Pinpoint the cell where the given text exists, returning its (x, y) midpoint coordinate. 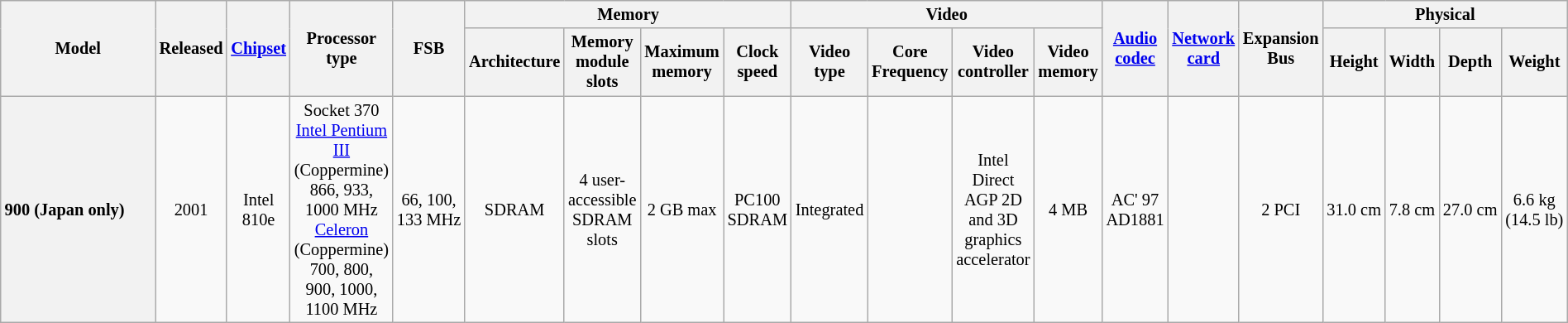
Depth (1470, 62)
FSB (428, 48)
Video memory (1068, 62)
4 user-accessible SDRAM slots (602, 210)
Released (192, 48)
Maximum memory (681, 62)
Weight (1534, 62)
Clock speed (758, 62)
Video type (829, 62)
Expansion Bus (1280, 48)
2 GB max (681, 210)
Architecture (514, 62)
AC' 97 AD1881 (1135, 210)
SDRAM (514, 210)
2 PCI (1280, 210)
4 MB (1068, 210)
Video (947, 14)
66, 100, 133 MHz (428, 210)
Network card (1203, 48)
PC100 SDRAM (758, 210)
Socket 370Intel Pentium III (Coppermine)866, 933, 1000 MHzCeleron (Coppermine)700, 800, 900, 1000, 1100 MHz (342, 210)
Audio codec (1135, 48)
900 (Japan only) (78, 210)
31.0 cm (1353, 210)
2001 (192, 210)
Intel 810e (258, 210)
Intel Direct AGP 2D and 3D graphics accelerator (992, 210)
Width (1413, 62)
Memory (629, 14)
Core Frequency (910, 62)
Height (1353, 62)
Physical (1445, 14)
Memory module slots (602, 62)
Integrated (829, 210)
7.8 cm (1413, 210)
6.6 kg (14.5 lb) (1534, 210)
Model (78, 48)
27.0 cm (1470, 210)
Chipset (258, 48)
Video controller (992, 62)
Processor type (342, 48)
